From the cell containing the given text, extract its center point as [X, Y] coordinate. 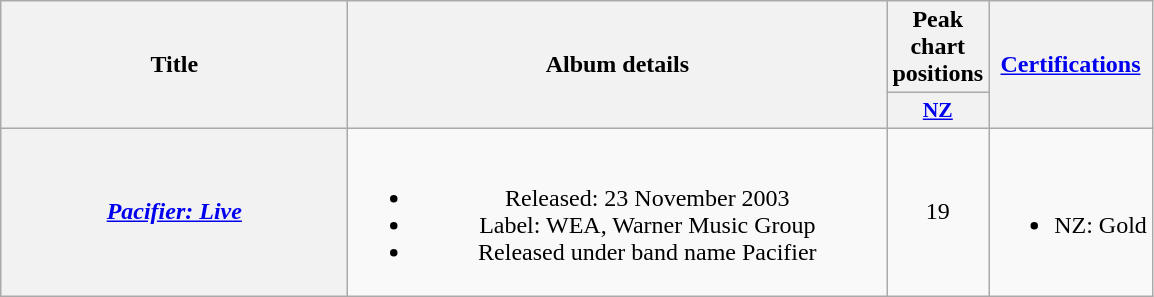
NZ: Gold [1071, 212]
Pacifier: Live [174, 212]
Certifications [1071, 65]
Released: 23 November 2003Label: WEA, Warner Music GroupReleased under band name Pacifier [618, 212]
Peak chart positions [938, 47]
Album details [618, 65]
NZ [938, 111]
Title [174, 65]
19 [938, 212]
